Provide the [X, Y] coordinate of the cell's center where the given text is located.  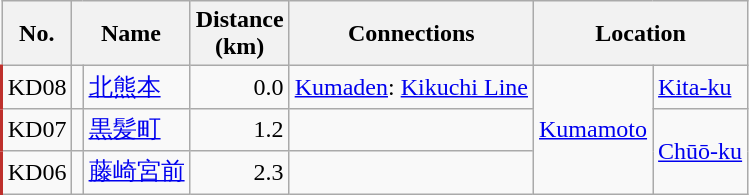
Kumamoto [594, 130]
藤崎宮前 [136, 172]
KD07 [37, 130]
北熊本 [136, 88]
0.0 [240, 88]
Kita-ku [700, 88]
黒髪町 [136, 130]
KD06 [37, 172]
KD08 [37, 88]
2.3 [240, 172]
No. [37, 34]
Kumaden: Kikuchi Line [411, 88]
Distance (km) [240, 34]
Chūō-ku [700, 150]
Connections [411, 34]
Name [131, 34]
Location [641, 34]
1.2 [240, 130]
